Return (X, Y) of the center of cell containing provided text 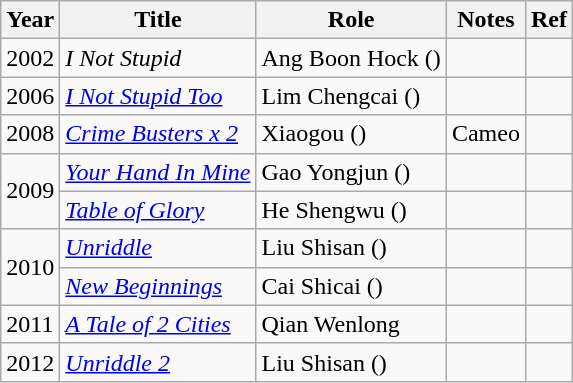
2006 (30, 96)
2012 (30, 362)
Crime Busters x 2 (158, 134)
He Shengwu () (351, 210)
Unriddle (158, 248)
A Tale of 2 Cities (158, 324)
New Beginnings (158, 286)
Table of Glory (158, 210)
2008 (30, 134)
Year (30, 20)
2011 (30, 324)
Qian Wenlong (351, 324)
I Not Stupid (158, 58)
2009 (30, 191)
I Not Stupid Too (158, 96)
Title (158, 20)
2002 (30, 58)
Notes (486, 20)
Unriddle 2 (158, 362)
Lim Chengcai () (351, 96)
Gao Yongjun () (351, 172)
Ref (548, 20)
2010 (30, 267)
Role (351, 20)
Xiaogou () (351, 134)
Cai Shicai () (351, 286)
Your Hand In Mine (158, 172)
Ang Boon Hock () (351, 58)
Cameo (486, 134)
